Capture the cell that displays the provided text and extract its [X, Y] central coordinate. 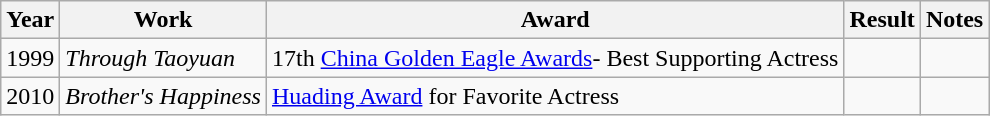
Result [882, 20]
Notes [954, 20]
1999 [30, 58]
Year [30, 20]
Work [164, 20]
2010 [30, 96]
Huading Award for Favorite Actress [554, 96]
17th China Golden Eagle Awards- Best Supporting Actress [554, 58]
Award [554, 20]
Brother's Happiness [164, 96]
Through Taoyuan [164, 58]
